Output the [x, y] coordinate of the center of the cell containing the given text.  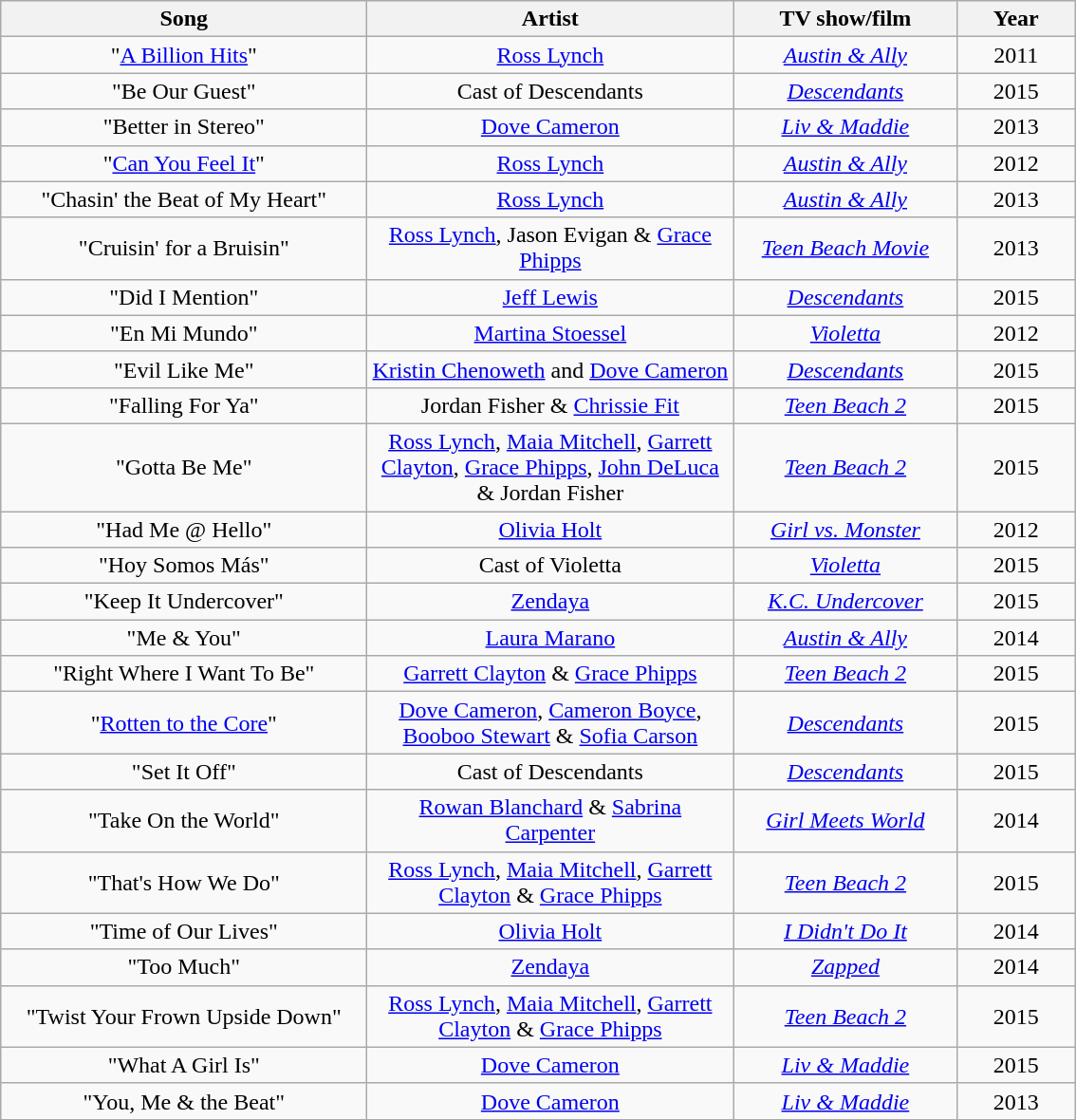
"Hoy Somos Más" [184, 566]
"Rotten to the Core" [184, 723]
"Too Much" [184, 967]
"Evil Like Me" [184, 369]
"Keep It Undercover" [184, 602]
Girl Meets World [845, 820]
"Chasin' the Beat of My Heart" [184, 199]
Cast of Violetta [550, 566]
Zapped [845, 967]
"A Billion Hits" [184, 55]
"What A Girl Is" [184, 1065]
Ross Lynch, Maia Mitchell, Garrett Clayton, Grace Phipps, John DeLuca & Jordan Fisher [550, 467]
Rowan Blanchard & Sabrina Carpenter [550, 820]
"Time of Our Lives" [184, 931]
"Better in Stereo" [184, 127]
"Be Our Guest" [184, 91]
2011 [1016, 55]
"Falling For Ya" [184, 405]
Girl vs. Monster [845, 529]
"That's How We Do" [184, 883]
Kristin Chenoweth and Dove Cameron [550, 369]
TV show/film [845, 19]
"Set It Off" [184, 772]
Song [184, 19]
"Had Me @ Hello" [184, 529]
Year [1016, 19]
"Can You Feel It" [184, 163]
Garrett Clayton & Grace Phipps [550, 674]
"Me & You" [184, 638]
"Take On the World" [184, 820]
"Cruisin' for a Bruisin" [184, 249]
K.C. Undercover [845, 602]
Dove Cameron, Cameron Boyce, Booboo Stewart & Sofia Carson [550, 723]
Artist [550, 19]
"Twist Your Frown Upside Down" [184, 1016]
Ross Lynch, Jason Evigan & Grace Phipps [550, 249]
I Didn't Do It [845, 931]
Jordan Fisher & Chrissie Fit [550, 405]
Teen Beach Movie [845, 249]
"Gotta Be Me" [184, 467]
"En Mi Mundo" [184, 333]
Laura Marano [550, 638]
Martina Stoessel [550, 333]
"Did I Mention" [184, 297]
Jeff Lewis [550, 297]
"You, Me & the Beat" [184, 1101]
"Right Where I Want To Be" [184, 674]
